Detect which cell encompasses the target text, then output its (x, y) center coordinate. 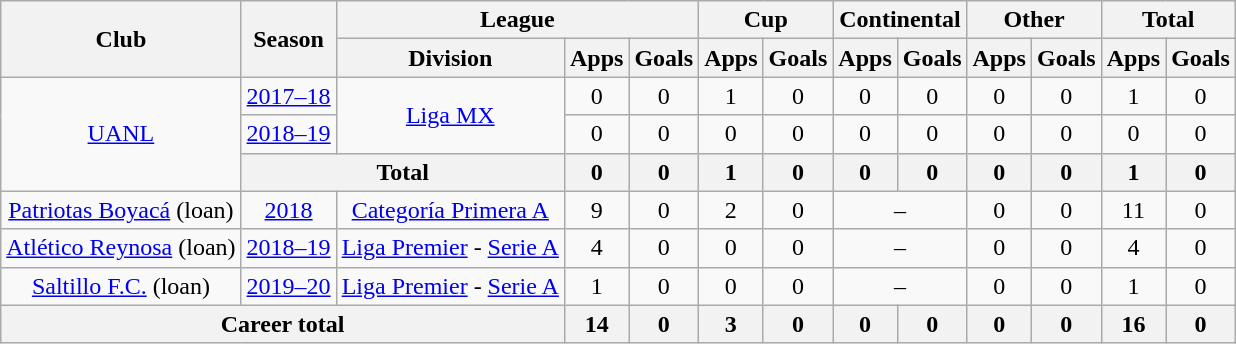
Atlético Reynosa (loan) (121, 248)
Season (288, 39)
11 (1133, 210)
Cup (766, 20)
League (518, 20)
3 (731, 324)
UANL (121, 134)
Club (121, 39)
9 (596, 210)
Patriotas Boyacá (loan) (121, 210)
Division (450, 58)
2 (731, 210)
2018 (288, 210)
Categoría Primera A (450, 210)
Saltillo F.C. (loan) (121, 286)
2019–20 (288, 286)
2017–18 (288, 96)
Continental (900, 20)
Other (1034, 20)
14 (596, 324)
16 (1133, 324)
Career total (283, 324)
Liga MX (450, 115)
